Scan for the cell matching the given text and deliver its (x, y) coordinate at center. 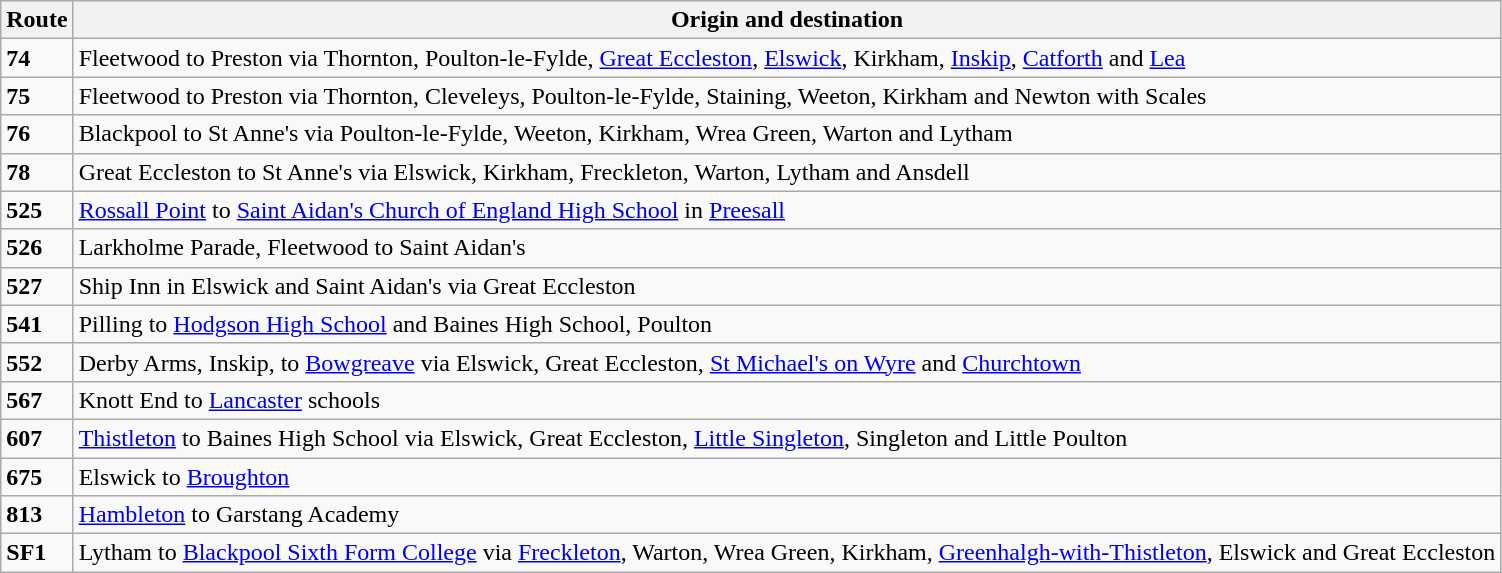
Origin and destination (787, 20)
525 (37, 210)
Knott End to Lancaster schools (787, 400)
Elswick to Broughton (787, 477)
SF1 (37, 553)
541 (37, 324)
Lytham to Blackpool Sixth Form College via Freckleton, Warton, Wrea Green, Kirkham, Greenhalgh-with-Thistleton, Elswick and Great Eccleston (787, 553)
Great Eccleston to St Anne's via Elswick, Kirkham, Freckleton, Warton, Lytham and Ansdell (787, 172)
Derby Arms, Inskip, to Bowgreave via Elswick, Great Eccleston, St Michael's on Wyre and Churchtown (787, 362)
74 (37, 58)
75 (37, 96)
675 (37, 477)
Route (37, 20)
78 (37, 172)
Larkholme Parade, Fleetwood to Saint Aidan's (787, 248)
Fleetwood to Preston via Thornton, Cleveleys, Poulton-le-Fylde, Staining, Weeton, Kirkham and Newton with Scales (787, 96)
813 (37, 515)
Ship Inn in Elswick and Saint Aidan's via Great Eccleston (787, 286)
527 (37, 286)
Pilling to Hodgson High School and Baines High School, Poulton (787, 324)
552 (37, 362)
567 (37, 400)
Rossall Point to Saint Aidan's Church of England High School in Preesall (787, 210)
Fleetwood to Preston via Thornton, Poulton-le-Fylde, Great Eccleston, Elswick, Kirkham, Inskip, Catforth and Lea (787, 58)
526 (37, 248)
Blackpool to St Anne's via Poulton-le-Fylde, Weeton, Kirkham, Wrea Green, Warton and Lytham (787, 134)
607 (37, 438)
76 (37, 134)
Thistleton to Baines High School via Elswick, Great Eccleston, Little Singleton, Singleton and Little Poulton (787, 438)
Hambleton to Garstang Academy (787, 515)
